Pinpoint the cell where the given text exists, returning its [x, y] midpoint coordinate. 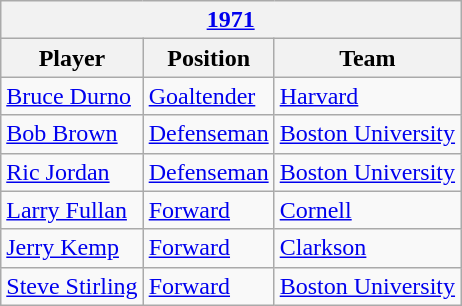
Goaltender [208, 96]
Steve Stirling [72, 286]
Cornell [367, 210]
Jerry Kemp [72, 248]
Position [208, 58]
Harvard [367, 96]
Team [367, 58]
Larry Fullan [72, 210]
Bob Brown [72, 134]
Clarkson [367, 248]
1971 [231, 20]
Ric Jordan [72, 172]
Bruce Durno [72, 96]
Player [72, 58]
